Return (x, y) of the center of cell containing provided text 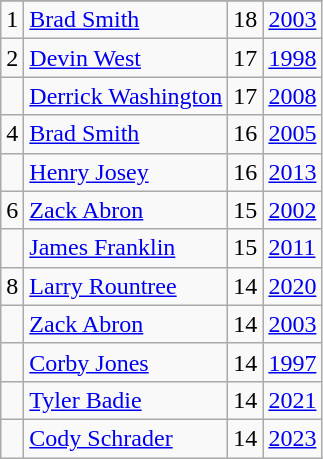
2023 (292, 438)
2020 (292, 286)
18 (246, 20)
Corby Jones (126, 362)
James Franklin (126, 248)
2 (12, 58)
Devin West (126, 58)
1997 (292, 362)
2008 (292, 96)
Tyler Badie (126, 400)
1 (12, 20)
Henry Josey (126, 172)
2013 (292, 172)
4 (12, 134)
2021 (292, 400)
2011 (292, 248)
Cody Schrader (126, 438)
1998 (292, 58)
2002 (292, 210)
8 (12, 286)
2005 (292, 134)
6 (12, 210)
Larry Rountree (126, 286)
Derrick Washington (126, 96)
